Detect which cell encompasses the target text, then output its (X, Y) center coordinate. 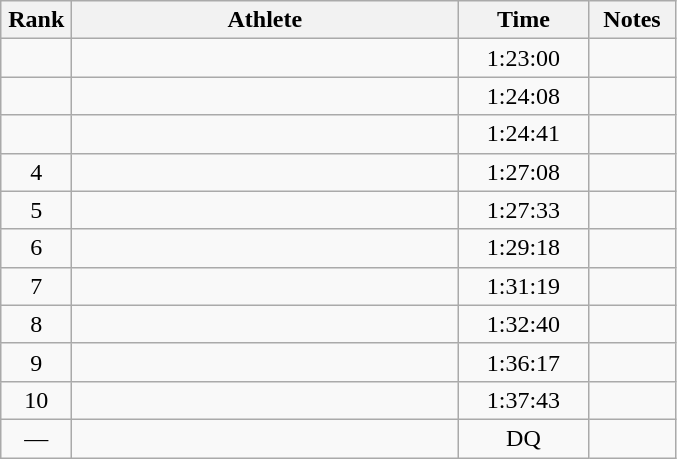
9 (36, 362)
6 (36, 248)
— (36, 438)
Notes (632, 20)
Time (524, 20)
10 (36, 400)
1:36:17 (524, 362)
7 (36, 286)
1:24:41 (524, 134)
1:31:19 (524, 286)
1:29:18 (524, 248)
DQ (524, 438)
1:27:33 (524, 210)
4 (36, 172)
1:37:43 (524, 400)
1:32:40 (524, 324)
Athlete (265, 20)
1:27:08 (524, 172)
8 (36, 324)
5 (36, 210)
1:24:08 (524, 96)
1:23:00 (524, 58)
Rank (36, 20)
